Locate the cell with the specified text and output its [X, Y] center coordinate. 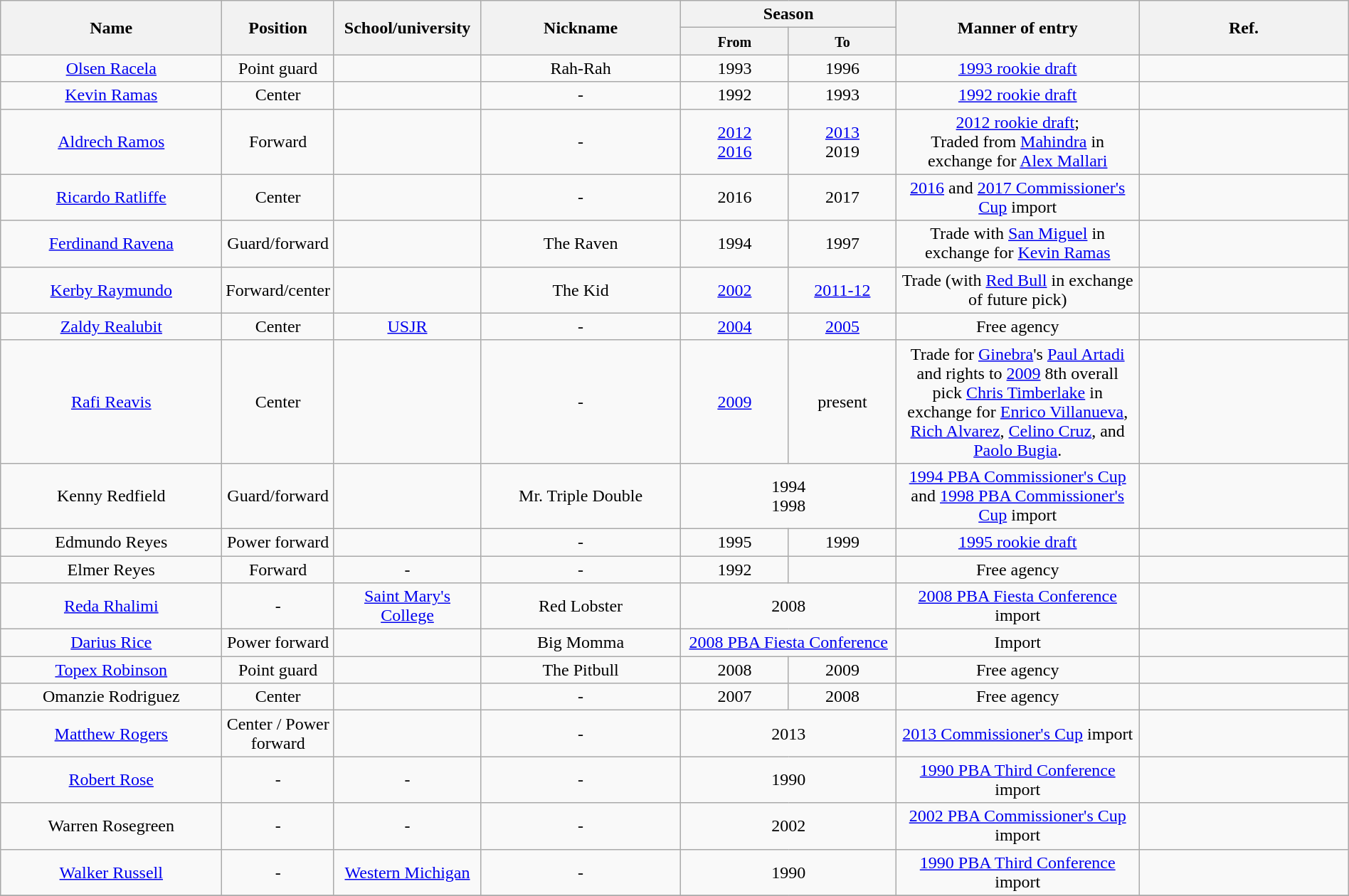
1995 rookie draft [1017, 542]
Kevin Ramas [111, 95]
1997 [842, 243]
Nickname [581, 28]
The Pitbull [581, 670]
2013 [788, 734]
The Raven [581, 243]
Kerby Raymundo [111, 290]
2004 [735, 326]
Manner of entry [1017, 28]
Ricardo Ratliffe [111, 198]
Matthew Rogers [111, 734]
Big Momma [581, 643]
Warren Rosegreen [111, 826]
Ferdinand Ravena [111, 243]
2011-12 [842, 290]
Forward/center [278, 290]
To [842, 41]
Ref. [1244, 28]
1992 rookie draft [1017, 95]
Kenny Redfield [111, 496]
School/university [407, 28]
Name [111, 28]
2017 [842, 198]
Aldrech Ramos [111, 142]
Trade with San Miguel in exchange for Kevin Ramas [1017, 243]
1999 [842, 542]
Season [788, 14]
Reda Rhalimi [111, 606]
Zaldy Realubit [111, 326]
2002 PBA Commissioner's Cup import [1017, 826]
The Kid [581, 290]
Edmundo Reyes [111, 542]
1996 [842, 68]
2016 and 2017 Commissioner's Cup import [1017, 198]
Mr. Triple Double [581, 496]
Western Michigan [407, 872]
Robert Rose [111, 779]
Walker Russell [111, 872]
Import [1017, 643]
From [735, 41]
Trade (with Red Bull in exchange of future pick) [1017, 290]
present [842, 401]
Red Lobster [581, 606]
2013 2019 [842, 142]
2005 [842, 326]
1995 [735, 542]
1994 PBA Commissioner's Cup and 1998 PBA Commissioner's Cup import [1017, 496]
Darius Rice [111, 643]
Elmer Reyes [111, 570]
2008 PBA Fiesta Conference import [1017, 606]
Omanzie Rodriguez [111, 697]
19941998 [788, 496]
Rah-Rah [581, 68]
2012 rookie draft; Traded from Mahindra in exchange for Alex Mallari [1017, 142]
Rafi Reavis [111, 401]
2008 PBA Fiesta Conference [788, 643]
2016 [735, 198]
Saint Mary's College [407, 606]
Position [278, 28]
Center / Power forward [278, 734]
USJR [407, 326]
Topex Robinson [111, 670]
1994 [735, 243]
2013 Commissioner's Cup import [1017, 734]
1993 rookie draft [1017, 68]
Olsen Racela [111, 68]
2007 [735, 697]
2012 2016 [735, 142]
